Detect which cell encompasses the target text, then output its [x, y] center coordinate. 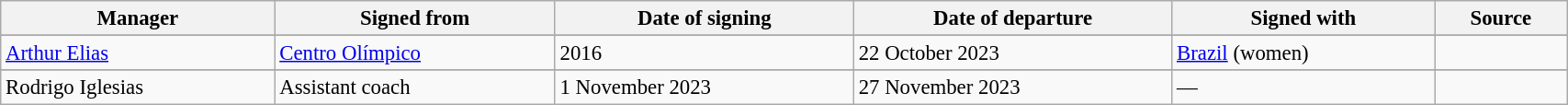
— [1303, 87]
Date of signing [704, 18]
22 October 2023 [1012, 53]
Signed from [415, 18]
Assistant coach [415, 87]
Signed with [1303, 18]
Centro Olímpico [415, 53]
Manager [138, 18]
27 November 2023 [1012, 87]
2016 [704, 53]
1 November 2023 [704, 87]
Arthur Elias [138, 53]
Source [1501, 18]
Rodrigo Iglesias [138, 87]
Date of departure [1012, 18]
Brazil (women) [1303, 53]
